Extract the [x, y] coordinate from the center of the cell holding the provided text.  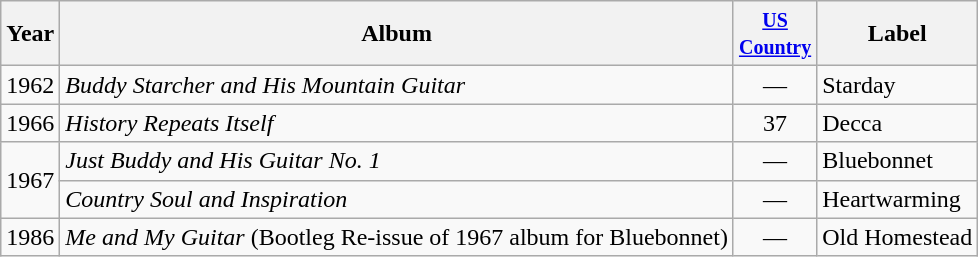
37 [774, 123]
History Repeats Itself [397, 123]
Buddy Starcher and His Mountain Guitar [397, 85]
Country Soul and Inspiration [397, 199]
1966 [30, 123]
Just Buddy and His Guitar No. 1 [397, 161]
Decca [898, 123]
Label [898, 34]
Year [30, 34]
Starday [898, 85]
1986 [30, 237]
Heartwarming [898, 199]
Old Homestead [898, 237]
1962 [30, 85]
US Country [774, 34]
Album [397, 34]
Me and My Guitar (Bootleg Re-issue of 1967 album for Bluebonnet) [397, 237]
Bluebonnet [898, 161]
1967 [30, 180]
